Output the (x, y) coordinate of the center of the cell containing the given text.  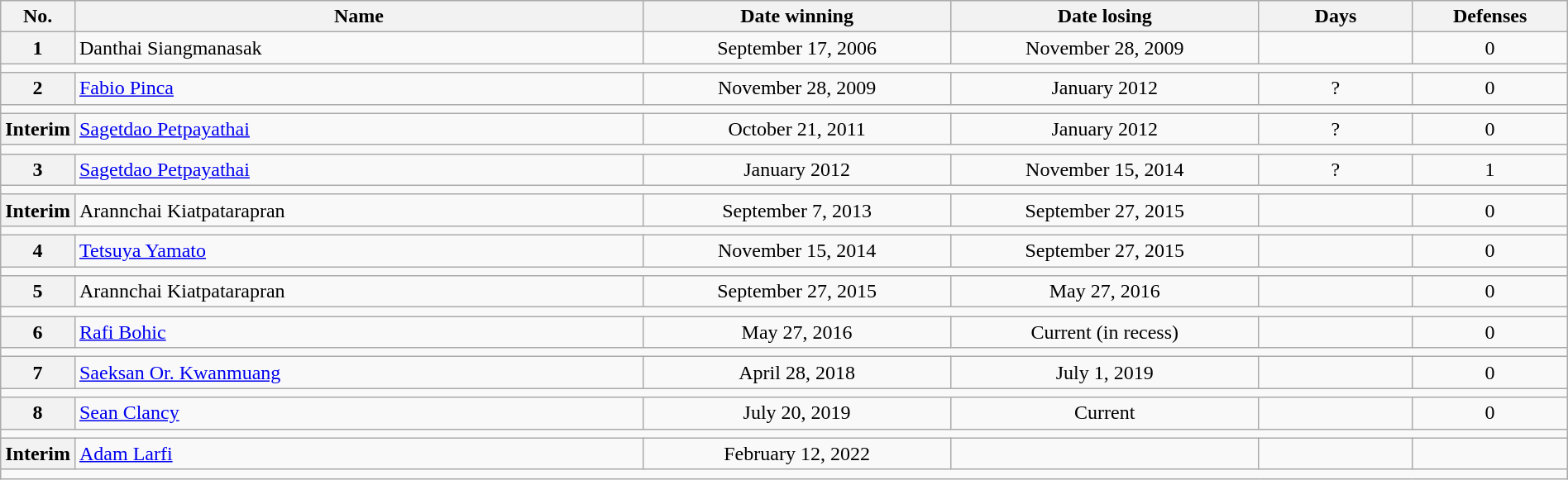
April 28, 2018 (797, 373)
8 (38, 413)
Sean Clancy (359, 413)
October 21, 2011 (797, 129)
Adam Larfi (359, 454)
September 17, 2006 (797, 48)
7 (38, 373)
Days (1336, 17)
Danthai Siangmanasak (359, 48)
No. (38, 17)
2 (38, 88)
Fabio Pinca (359, 88)
Tetsuya Yamato (359, 250)
5 (38, 292)
6 (38, 332)
Rafi Bohic (359, 332)
Saeksan Or. Kwanmuang (359, 373)
Current (in recess) (1105, 332)
Defenses (1490, 17)
4 (38, 250)
Current (1105, 413)
July 20, 2019 (797, 413)
Name (359, 17)
September 7, 2013 (797, 210)
February 12, 2022 (797, 454)
Date losing (1105, 17)
3 (38, 169)
Date winning (797, 17)
July 1, 2019 (1105, 373)
